Find where the given text appears and provide that cell's center as (X, Y) coordinate. 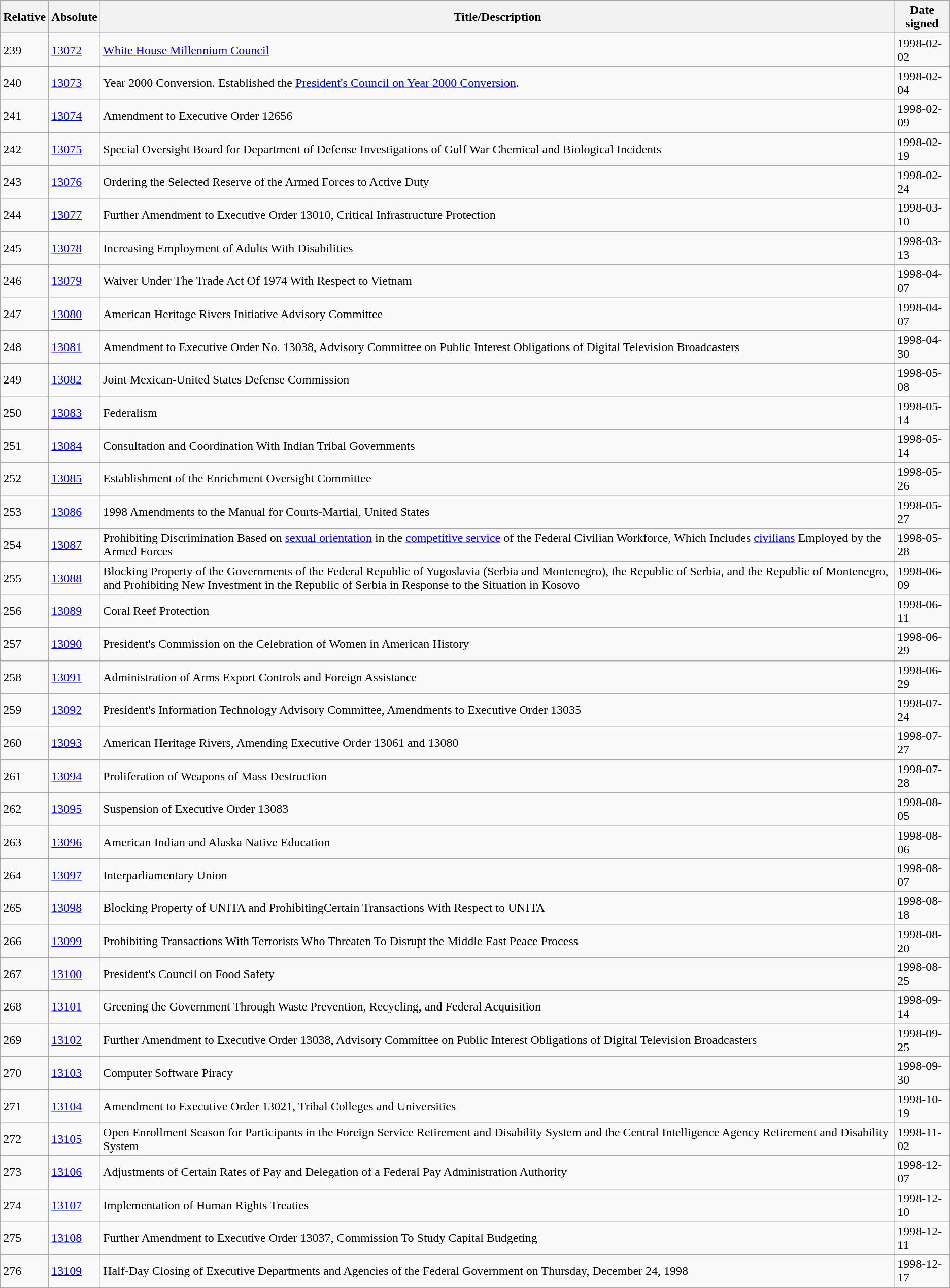
Adjustments of Certain Rates of Pay and Delegation of a Federal Pay Administration Authority (497, 1172)
Joint Mexican-United States Defense Commission (497, 379)
1998-12-11 (923, 1238)
Greening the Government Through Waste Prevention, Recycling, and Federal Acquisition (497, 1007)
Administration of Arms Export Controls and Foreign Assistance (497, 677)
1998-05-27 (923, 512)
13100 (75, 974)
252 (24, 479)
256 (24, 611)
Suspension of Executive Order 13083 (497, 809)
13089 (75, 611)
1998-07-24 (923, 710)
13086 (75, 512)
President's Council on Food Safety (497, 974)
263 (24, 842)
13108 (75, 1238)
13095 (75, 809)
1998-05-26 (923, 479)
1998-08-05 (923, 809)
13074 (75, 116)
1998-12-10 (923, 1205)
Amendment to Executive Order 12656 (497, 116)
13083 (75, 413)
1998-12-17 (923, 1271)
13091 (75, 677)
Ordering the Selected Reserve of the Armed Forces to Active Duty (497, 182)
250 (24, 413)
265 (24, 908)
13078 (75, 248)
Amendment to Executive Order 13021, Tribal Colleges and Universities (497, 1106)
13075 (75, 149)
244 (24, 215)
Special Oversight Board for Department of Defense Investigations of Gulf War Chemical and Biological Incidents (497, 149)
1998-07-27 (923, 743)
Consultation and Coordination With Indian Tribal Governments (497, 446)
1998-07-28 (923, 776)
255 (24, 578)
242 (24, 149)
13077 (75, 215)
Computer Software Piracy (497, 1073)
268 (24, 1007)
1998-12-07 (923, 1172)
239 (24, 50)
13103 (75, 1073)
261 (24, 776)
257 (24, 644)
Absolute (75, 17)
American Heritage Rivers Initiative Advisory Committee (497, 314)
Increasing Employment of Adults With Disabilities (497, 248)
248 (24, 347)
1998-10-19 (923, 1106)
269 (24, 1040)
1998-04-30 (923, 347)
276 (24, 1271)
1998-03-10 (923, 215)
273 (24, 1172)
240 (24, 83)
1998-08-20 (923, 941)
Implementation of Human Rights Treaties (497, 1205)
13097 (75, 875)
13107 (75, 1205)
274 (24, 1205)
13098 (75, 908)
245 (24, 248)
1998-08-25 (923, 974)
American Heritage Rivers, Amending Executive Order 13061 and 13080 (497, 743)
13092 (75, 710)
13087 (75, 545)
13085 (75, 479)
13081 (75, 347)
13105 (75, 1139)
13079 (75, 281)
1998-09-30 (923, 1073)
13104 (75, 1106)
13106 (75, 1172)
13080 (75, 314)
1998-06-09 (923, 578)
1998-05-08 (923, 379)
Establishment of the Enrichment Oversight Committee (497, 479)
1998-05-28 (923, 545)
272 (24, 1139)
Amendment to Executive Order No. 13038, Advisory Committee on Public Interest Obligations of Digital Television Broadcasters (497, 347)
1998-02-19 (923, 149)
Further Amendment to Executive Order 13010, Critical Infrastructure Protection (497, 215)
1998-06-11 (923, 611)
Half-Day Closing of Executive Departments and Agencies of the Federal Government on Thursday, December 24, 1998 (497, 1271)
1998-08-06 (923, 842)
1998-02-09 (923, 116)
258 (24, 677)
267 (24, 974)
Further Amendment to Executive Order 13038, Advisory Committee on Public Interest Obligations of Digital Television Broadcasters (497, 1040)
13084 (75, 446)
243 (24, 182)
Further Amendment to Executive Order 13037, Commission To Study Capital Budgeting (497, 1238)
266 (24, 941)
1998-03-13 (923, 248)
Relative (24, 17)
Waiver Under The Trade Act Of 1974 With Respect to Vietnam (497, 281)
13082 (75, 379)
White House Millennium Council (497, 50)
13088 (75, 578)
241 (24, 116)
264 (24, 875)
1998-09-25 (923, 1040)
13101 (75, 1007)
1998-11-02 (923, 1139)
13096 (75, 842)
271 (24, 1106)
1998-09-14 (923, 1007)
President's Information Technology Advisory Committee, Amendments to Executive Order 13035 (497, 710)
Date signed (923, 17)
249 (24, 379)
13072 (75, 50)
1998-02-04 (923, 83)
13073 (75, 83)
270 (24, 1073)
Coral Reef Protection (497, 611)
1998-08-07 (923, 875)
262 (24, 809)
Prohibiting Transactions With Terrorists Who Threaten To Disrupt the Middle East Peace Process (497, 941)
247 (24, 314)
13090 (75, 644)
1998 Amendments to the Manual for Courts-Martial, United States (497, 512)
Federalism (497, 413)
Blocking Property of UNITA and ProhibitingCertain Transactions With Respect to UNITA (497, 908)
253 (24, 512)
260 (24, 743)
13076 (75, 182)
13099 (75, 941)
President's Commission on the Celebration of Women in American History (497, 644)
275 (24, 1238)
Interparliamentary Union (497, 875)
254 (24, 545)
Year 2000 Conversion. Established the President's Council on Year 2000 Conversion. (497, 83)
Proliferation of Weapons of Mass Destruction (497, 776)
1998-02-24 (923, 182)
13102 (75, 1040)
1998-08-18 (923, 908)
American Indian and Alaska Native Education (497, 842)
Title/Description (497, 17)
13094 (75, 776)
1998-02-02 (923, 50)
259 (24, 710)
246 (24, 281)
13109 (75, 1271)
251 (24, 446)
13093 (75, 743)
